Find where the given text appears and provide that cell's center as (x, y) coordinate. 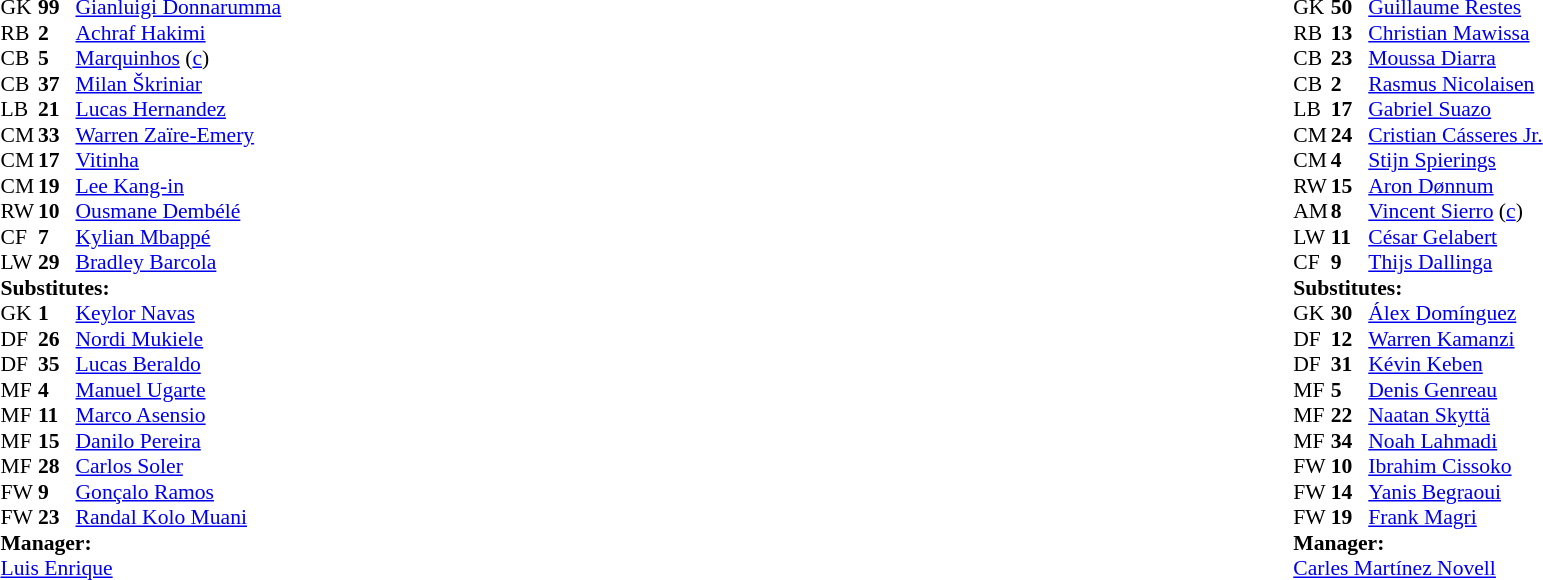
Lee Kang-in (179, 186)
Manuel Ugarte (179, 390)
31 (1350, 365)
Thijs Dallinga (1455, 263)
Carlos Soler (179, 467)
13 (1350, 33)
Aron Dønnum (1455, 186)
Ousmane Dembélé (179, 211)
Yanis Begraoui (1455, 492)
Nordi Mukiele (179, 339)
Noah Lahmadi (1455, 441)
33 (57, 135)
Milan Škriniar (179, 84)
8 (1350, 211)
29 (57, 263)
35 (57, 365)
Randal Kolo Muani (179, 517)
30 (1350, 313)
Marco Asensio (179, 415)
28 (57, 467)
Denis Genreau (1455, 390)
Frank Magri (1455, 517)
Lucas Beraldo (179, 365)
Kylian Mbappé (179, 237)
Warren Zaïre-Emery (179, 135)
Cristian Cásseres Jr. (1455, 135)
Marquinhos (c) (179, 59)
Moussa Diarra (1455, 59)
7 (57, 237)
Lucas Hernandez (179, 109)
Danilo Pereira (179, 441)
22 (1350, 415)
14 (1350, 492)
Vincent Sierro (c) (1455, 211)
26 (57, 339)
Bradley Barcola (179, 263)
Naatan Skyttä (1455, 415)
24 (1350, 135)
37 (57, 84)
Ibrahim Cissoko (1455, 467)
Warren Kamanzi (1455, 339)
Vitinha (179, 161)
Gonçalo Ramos (179, 492)
Rasmus Nicolaisen (1455, 84)
César Gelabert (1455, 237)
AM (1312, 211)
Keylor Navas (179, 313)
1 (57, 313)
21 (57, 109)
Christian Mawissa (1455, 33)
34 (1350, 441)
Achraf Hakimi (179, 33)
Kévin Keben (1455, 365)
Álex Domínguez (1455, 313)
12 (1350, 339)
Gabriel Suazo (1455, 109)
Stijn Spierings (1455, 161)
